Return the [X, Y] coordinate for the center point of the cell that contains the specified text.  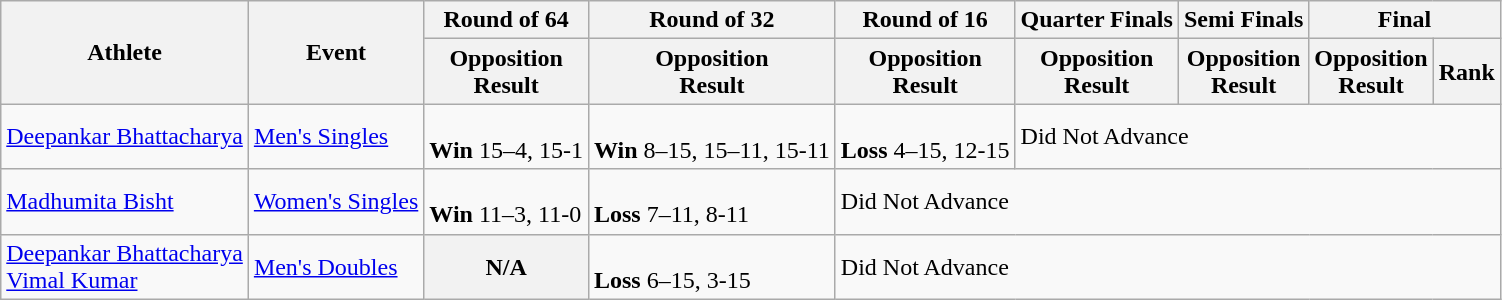
Men's Doubles [336, 266]
Loss 6–15, 3-15 [712, 266]
Win 8–15, 15–11, 15-11 [712, 136]
Loss 4–15, 12-15 [925, 136]
Round of 64 [506, 20]
Deepankar Bhattacharya [125, 136]
Event [336, 52]
Win 11–3, 11-0 [506, 202]
N/A [506, 266]
Women's Singles [336, 202]
Athlete [125, 52]
Deepankar BhattacharyaVimal Kumar [125, 266]
Madhumita Bisht [125, 202]
Rank [1466, 72]
Quarter Finals [1096, 20]
Round of 16 [925, 20]
Final [1405, 20]
Win 15–4, 15-1 [506, 136]
Loss 7–11, 8-11 [712, 202]
Men's Singles [336, 136]
Semi Finals [1243, 20]
Round of 32 [712, 20]
